Scan for the cell matching the given text and deliver its (X, Y) coordinate at center. 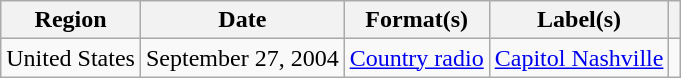
Label(s) (579, 20)
United States (71, 58)
Format(s) (416, 20)
Date (242, 20)
Capitol Nashville (579, 58)
Country radio (416, 58)
Region (71, 20)
September 27, 2004 (242, 58)
